Find where the given text appears and provide that cell's center as (X, Y) coordinate. 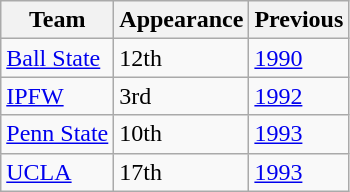
Previous (299, 20)
1990 (299, 58)
Team (58, 20)
12th (182, 58)
3rd (182, 96)
Appearance (182, 20)
1992 (299, 96)
Ball State (58, 58)
17th (182, 172)
Penn State (58, 134)
10th (182, 134)
IPFW (58, 96)
UCLA (58, 172)
